Pinpoint the cell where the given text exists, returning its (X, Y) midpoint coordinate. 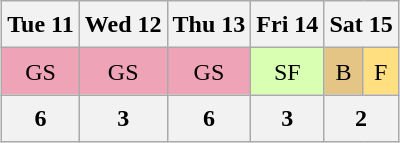
Thu 13 (209, 24)
Tue 11 (41, 24)
Fri 14 (288, 24)
Sat 15 (361, 24)
Wed 12 (123, 24)
F (380, 72)
2 (361, 118)
SF (288, 72)
B (344, 72)
